For the text-containing cell, return its midpoint in [x, y] coordinate format. 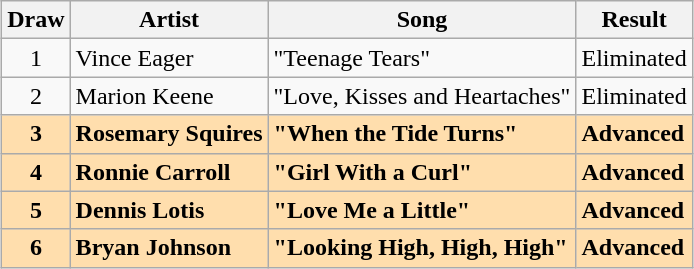
Ronnie Carroll [169, 172]
Marion Keene [169, 96]
"Teenage Tears" [422, 58]
1 [36, 58]
2 [36, 96]
Vince Eager [169, 58]
Dennis Lotis [169, 210]
Result [634, 20]
Bryan Johnson [169, 248]
Song [422, 20]
"Girl With a Curl" [422, 172]
3 [36, 134]
Artist [169, 20]
4 [36, 172]
5 [36, 210]
"Love Me a Little" [422, 210]
"Love, Kisses and Heartaches" [422, 96]
"Looking High, High, High" [422, 248]
"When the Tide Turns" [422, 134]
6 [36, 248]
Draw [36, 20]
Rosemary Squires [169, 134]
